From the cell containing the given text, extract its center point as (X, Y) coordinate. 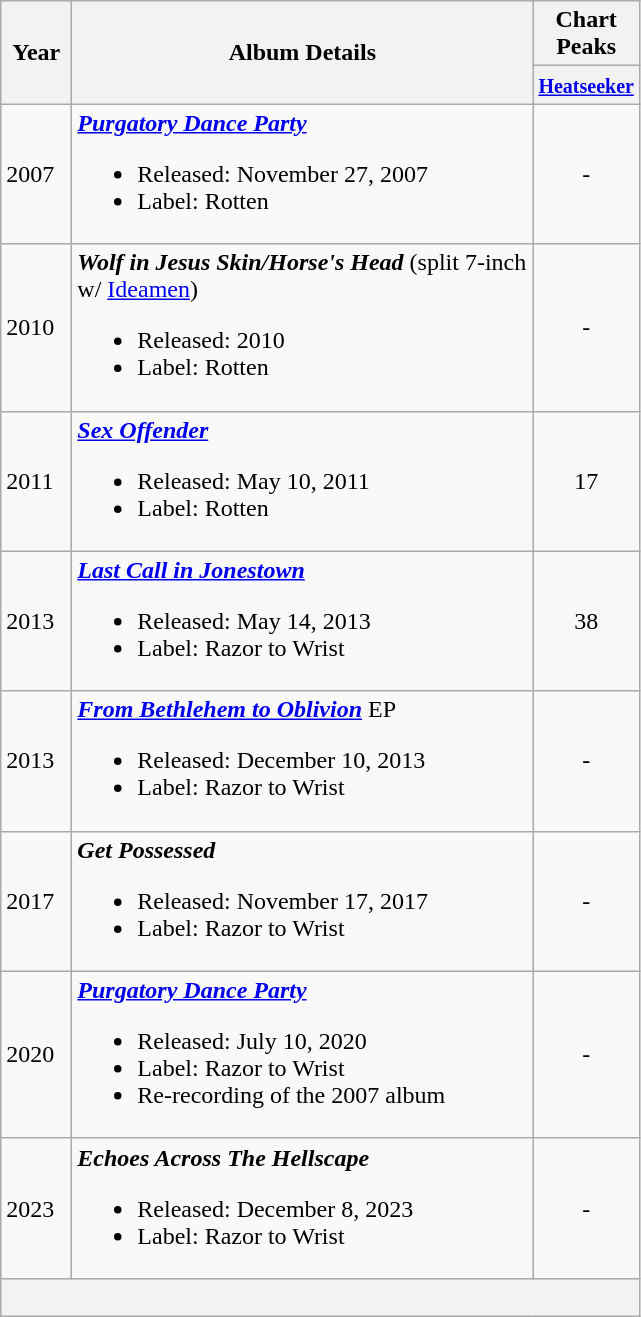
2007 (36, 174)
Year (36, 52)
Echoes Across The HellscapeReleased: December 8, 2023Label: Razor to Wrist (302, 1208)
Purgatory Dance PartyReleased: November 27, 2007Label: Rotten (302, 174)
Get PossessedReleased: November 17, 2017Label: Razor to Wrist (302, 901)
38 (586, 621)
Purgatory Dance PartyReleased: July 10, 2020Label: Razor to WristRe-recording of the 2007 album (302, 1054)
From Bethlehem to Oblivion EPReleased: December 10, 2013Label: Razor to Wrist (302, 761)
Chart Peaks (586, 34)
2023 (36, 1208)
2017 (36, 901)
Last Call in JonestownReleased: May 14, 2013Label: Razor to Wrist (302, 621)
2010 (36, 328)
Wolf in Jesus Skin/Horse's Head (split 7-inch w/ Ideamen)Released: 2010Label: Rotten (302, 328)
2011 (36, 481)
2020 (36, 1054)
Heatseeker (586, 85)
Album Details (302, 52)
17 (586, 481)
Sex OffenderReleased: May 10, 2011Label: Rotten (302, 481)
